Identify which cell holds the provided text, then report its (X, Y) central coordinate. 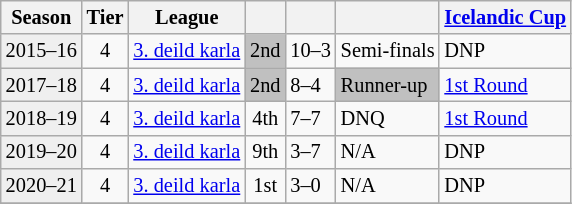
2020–21 (42, 186)
8–4 (310, 85)
9th (265, 152)
Semi-finals (388, 51)
League (186, 17)
DNQ (388, 118)
Runner-up (388, 85)
Icelandic Cup (504, 17)
10–3 (310, 51)
3–7 (310, 152)
7–7 (310, 118)
Season (42, 17)
2019–20 (42, 152)
Tier (106, 17)
2015–16 (42, 51)
3–0 (310, 186)
4th (265, 118)
2018–19 (42, 118)
1st (265, 186)
2017–18 (42, 85)
